Identify which cell holds the provided text, then report its [x, y] central coordinate. 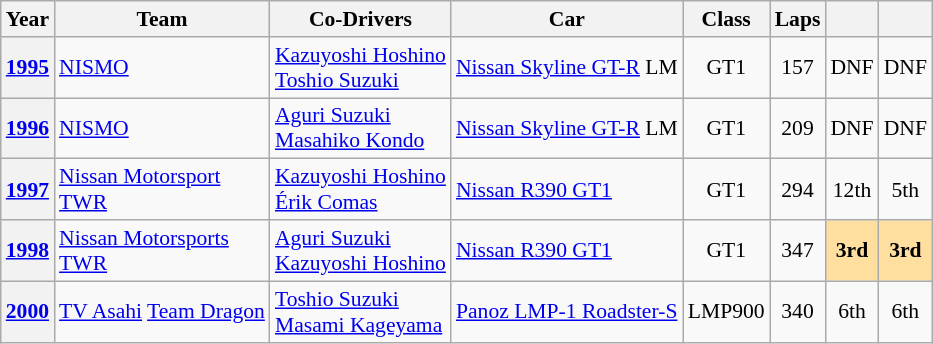
LMP900 [726, 312]
1997 [28, 190]
Toshio Suzuki Masami Kageyama [360, 312]
157 [798, 68]
1995 [28, 68]
TV Asahi Team Dragon [162, 312]
Co-Drivers [360, 19]
Panoz LMP-1 Roadster-S [567, 312]
Aguri Suzuki Masahiko Kondo [360, 128]
340 [798, 312]
Kazuyoshi Hoshino Érik Comas [360, 190]
347 [798, 250]
12th [852, 190]
294 [798, 190]
Team [162, 19]
Nissan Motorsport TWR [162, 190]
Nissan Motorsports TWR [162, 250]
Class [726, 19]
Laps [798, 19]
1998 [28, 250]
2000 [28, 312]
5th [906, 190]
Year [28, 19]
Kazuyoshi Hoshino Toshio Suzuki [360, 68]
1996 [28, 128]
209 [798, 128]
Aguri Suzuki Kazuyoshi Hoshino [360, 250]
Car [567, 19]
